Search for the cell housing the specified text and yield its (x, y) center coordinate. 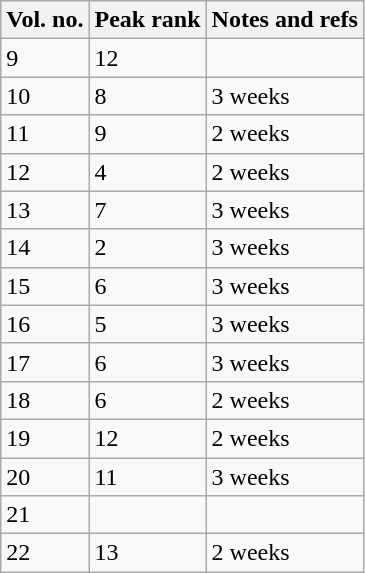
22 (45, 553)
Vol. no. (45, 20)
19 (45, 438)
Peak rank (148, 20)
10 (45, 96)
8 (148, 96)
17 (45, 362)
18 (45, 400)
20 (45, 477)
15 (45, 286)
7 (148, 210)
Notes and refs (284, 20)
4 (148, 172)
14 (45, 248)
16 (45, 324)
2 (148, 248)
5 (148, 324)
21 (45, 515)
